For the text-containing cell, return its midpoint in [X, Y] coordinate format. 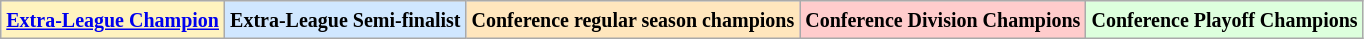
Conference Playoff Champions [1224, 20]
Extra-League Champion [113, 20]
Extra-League Semi-finalist [346, 20]
Conference Division Champions [943, 20]
Conference regular season champions [633, 20]
